Output the (x, y) coordinate of the center of the cell containing the given text.  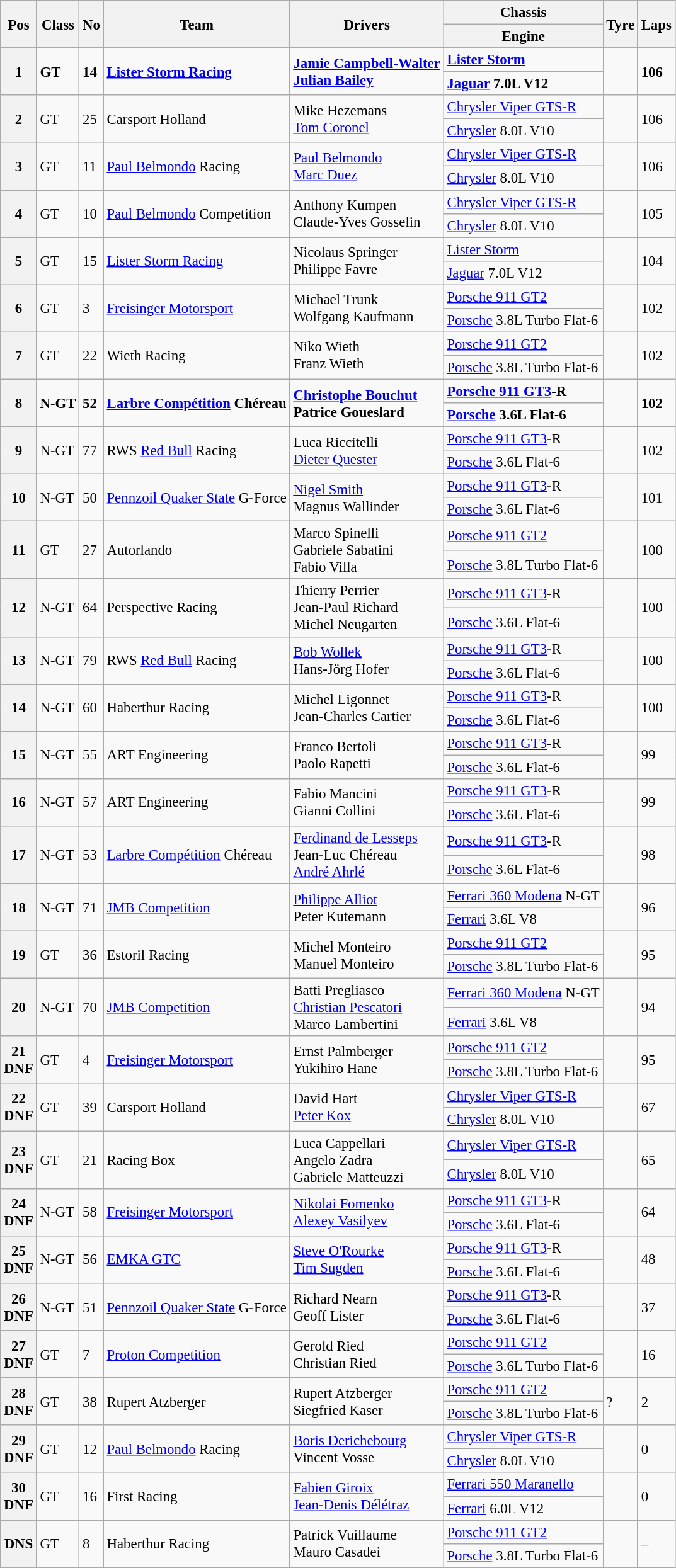
70 (91, 1008)
Fabien Giroix Jean-Denis Délétraz (367, 1496)
21 (91, 1160)
Michel Ligonnet Jean-Charles Cartier (367, 708)
27DNF (19, 1354)
71 (91, 908)
Porsche 3.6L Turbo Flat-6 (523, 1366)
56 (91, 1259)
5 (19, 261)
Nikolai Fomenko Alexey Vasilyev (367, 1212)
19 (19, 955)
Ferrari 550 Maranello (523, 1485)
Fabio Mancini Gianni Collini (367, 802)
? (620, 1402)
Engine (523, 37)
Nigel Smith Magnus Wallinder (367, 497)
Paul Belmondo Competition (197, 214)
Rupert Atzberger (197, 1402)
Estoril Racing (197, 955)
22 (91, 355)
58 (91, 1212)
Richard Nearn Geoff Lister (367, 1307)
Mike Hezemans Tom Coronel (367, 118)
DNS (19, 1544)
104 (656, 261)
9 (19, 451)
No (91, 24)
Steve O'Rourke Tim Sugden (367, 1259)
30DNF (19, 1496)
23DNF (19, 1160)
Team (197, 24)
27 (91, 550)
25 (91, 118)
Rupert Atzberger Siegfried Kaser (367, 1402)
79 (91, 660)
First Racing (197, 1496)
26DNF (19, 1307)
101 (656, 497)
Niko Wieth Franz Wieth (367, 355)
Autorlando (197, 550)
52 (91, 403)
13 (19, 660)
– (656, 1544)
48 (656, 1259)
1 (19, 72)
28DNF (19, 1402)
Ferdinand de Lesseps Jean-Luc Chéreau André Ahrlé (367, 855)
Bob Wollek Hans-Jörg Hofer (367, 660)
Luca Riccitelli Dieter Quester (367, 451)
Jamie Campbell-Walter Julian Bailey (367, 72)
Christophe Bouchut Patrice Goueslard (367, 403)
Gerold Ried Christian Ried (367, 1354)
Ferrari 6.0L V12 (523, 1508)
39 (91, 1107)
67 (656, 1107)
Pos (19, 24)
22DNF (19, 1107)
Franco Bertoli Paolo Rapetti (367, 756)
17 (19, 855)
Boris Derichebourg Vincent Vosse (367, 1448)
Racing Box (197, 1160)
Philippe Alliot Peter Kutemann (367, 908)
98 (656, 855)
Class (58, 24)
Michael Trunk Wolfgang Kaufmann (367, 309)
18 (19, 908)
51 (91, 1307)
Proton Competition (197, 1354)
94 (656, 1008)
Laps (656, 24)
Batti Pregliasco Christian Pescatori Marco Lambertini (367, 1008)
Drivers (367, 24)
Ernst Palmberger Yukihiro Hane (367, 1060)
EMKA GTC (197, 1259)
Tyre (620, 24)
96 (656, 908)
Paul Belmondo Marc Duez (367, 166)
60 (91, 708)
65 (656, 1160)
105 (656, 214)
6 (19, 309)
Nicolaus Springer Philippe Favre (367, 261)
21DNF (19, 1060)
Michel Monteiro Manuel Monteiro (367, 955)
David Hart Peter Kox (367, 1107)
77 (91, 451)
24DNF (19, 1212)
20 (19, 1008)
Anthony Kumpen Claude-Yves Gosselin (367, 214)
55 (91, 756)
25DNF (19, 1259)
Perspective Racing (197, 608)
Patrick Vuillaume Mauro Casadei (367, 1544)
37 (656, 1307)
57 (91, 802)
50 (91, 497)
53 (91, 855)
Marco Spinelli Gabriele Sabatini Fabio Villa (367, 550)
Chassis (523, 13)
38 (91, 1402)
36 (91, 955)
Luca Cappellari Angelo Zadra Gabriele Matteuzzi (367, 1160)
Thierry Perrier Jean-Paul Richard Michel Neugarten (367, 608)
29DNF (19, 1448)
Wieth Racing (197, 355)
